Identify which cell holds the provided text, then report its [X, Y] central coordinate. 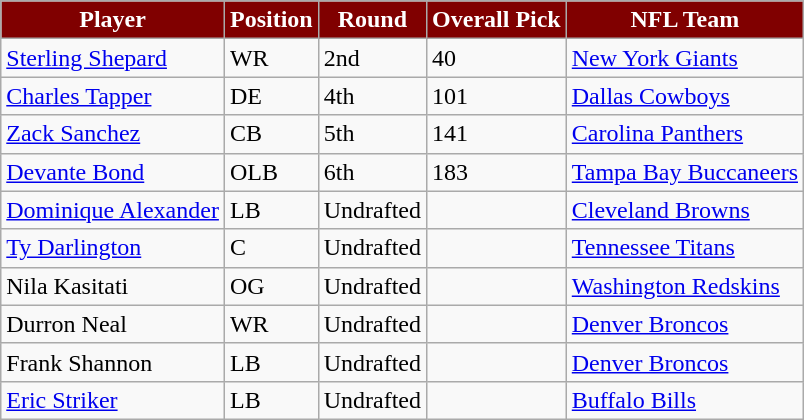
Overall Pick [497, 20]
101 [497, 96]
5th [372, 134]
Round [372, 20]
DE [271, 96]
Buffalo Bills [684, 400]
Tampa Bay Buccaneers [684, 172]
OG [271, 286]
Player [113, 20]
Nila Kasitati [113, 286]
Washington Redskins [684, 286]
Dominique Alexander [113, 210]
4th [372, 96]
Ty Darlington [113, 248]
Carolina Panthers [684, 134]
Tennessee Titans [684, 248]
New York Giants [684, 58]
Eric Striker [113, 400]
Devante Bond [113, 172]
NFL Team [684, 20]
141 [497, 134]
CB [271, 134]
Position [271, 20]
Cleveland Browns [684, 210]
2nd [372, 58]
C [271, 248]
Frank Shannon [113, 362]
40 [497, 58]
Durron Neal [113, 324]
Dallas Cowboys [684, 96]
Sterling Shepard [113, 58]
Zack Sanchez [113, 134]
183 [497, 172]
6th [372, 172]
OLB [271, 172]
Charles Tapper [113, 96]
